Detect which cell encompasses the target text, then output its [x, y] center coordinate. 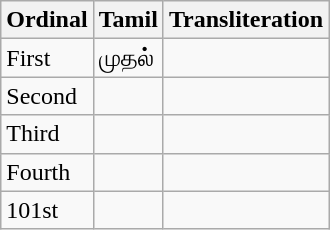
Tamil [128, 20]
Fourth [47, 172]
Second [47, 96]
First [47, 58]
Third [47, 134]
Transliteration [246, 20]
101st [47, 210]
முதல் [128, 58]
Ordinal [47, 20]
